Detect which cell encompasses the target text, then output its [X, Y] center coordinate. 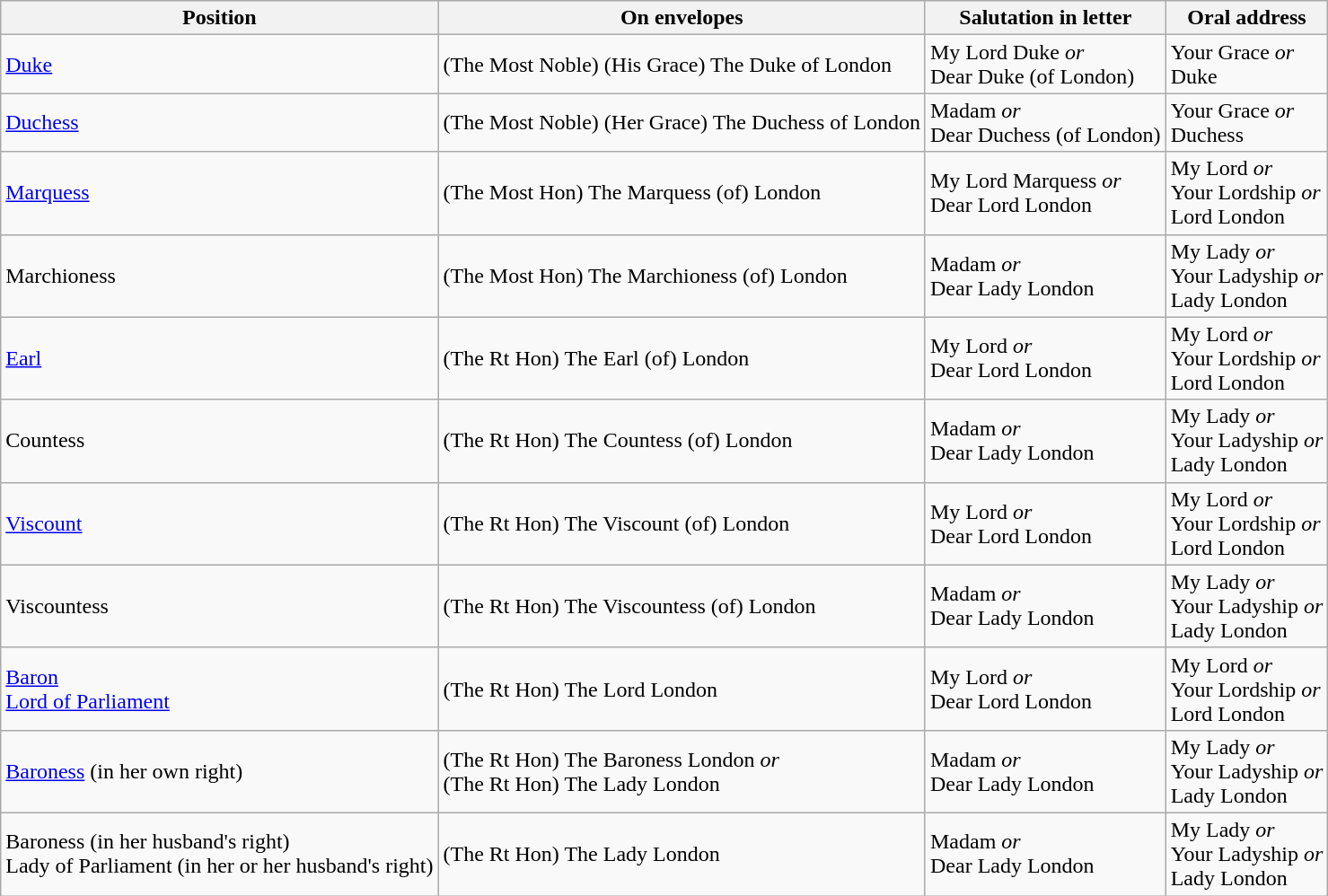
Madam orDear Duchess (of London) [1045, 122]
Marchioness [219, 276]
On envelopes [682, 18]
Your Grace orDuke [1246, 65]
(The Rt Hon) The Earl (of) London [682, 358]
Baroness (in her husband's right)Lady of Parliament (in her or her husband's right) [219, 854]
(The Most Noble) (Her Grace) The Duchess of London [682, 122]
Viscount [219, 523]
(The Rt Hon) The Lady London [682, 854]
(The Rt Hon) The Countess (of) London [682, 441]
Your Grace orDuchess [1246, 122]
Position [219, 18]
(The Most Hon) The Marquess (of) London [682, 193]
(The Rt Hon) The Baroness London or(The Rt Hon) The Lady London [682, 771]
My Lord Marquess orDear Lord London [1045, 193]
(The Rt Hon) The Viscount (of) London [682, 523]
(The Rt Hon) The Viscountess (of) London [682, 606]
Viscountess [219, 606]
Countess [219, 441]
Duchess [219, 122]
(The Most Noble) (His Grace) The Duke of London [682, 65]
Marquess [219, 193]
Earl [219, 358]
(The Rt Hon) The Lord London [682, 689]
Salutation in letter [1045, 18]
My Lord Duke orDear Duke (of London) [1045, 65]
Baroness (in her own right) [219, 771]
Oral address [1246, 18]
Duke [219, 65]
(The Most Hon) The Marchioness (of) London [682, 276]
BaronLord of Parliament [219, 689]
